Capture the cell that displays the provided text and extract its [x, y] central coordinate. 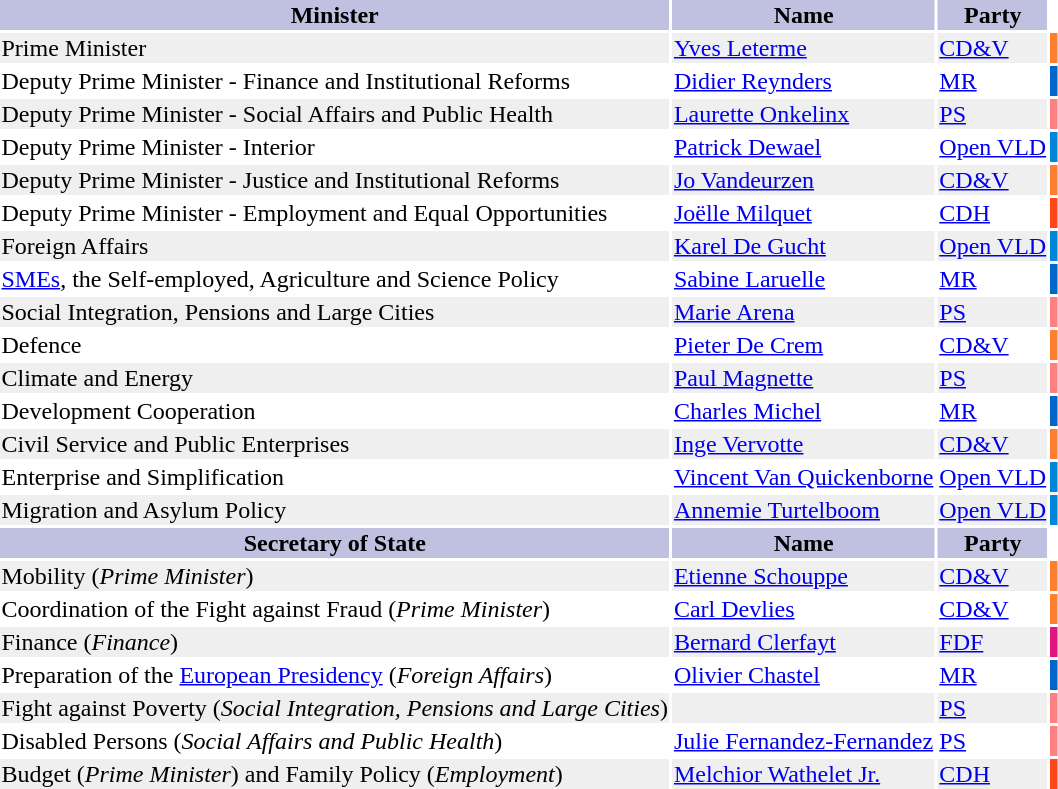
Sabine Laruelle [803, 279]
Vincent Van Quickenborne [803, 477]
Deputy Prime Minister - Employment and Equal Opportunities [334, 213]
SMEs, the Self-employed, Agriculture and Science Policy [334, 279]
Bernard Clerfayt [803, 642]
Preparation of the European Presidency (Foreign Affairs) [334, 675]
Carl Devlies [803, 609]
Julie Fernandez-Fernandez [803, 741]
Melchior Wathelet Jr. [803, 774]
Disabled Persons (Social Affairs and Public Health) [334, 741]
Secretary of State [334, 543]
Patrick Dewael [803, 147]
Didier Reynders [803, 81]
Development Cooperation [334, 411]
Deputy Prime Minister - Interior [334, 147]
Joëlle Milquet [803, 213]
Migration and Asylum Policy [334, 510]
Jo Vandeurzen [803, 180]
Defence [334, 345]
Etienne Schouppe [803, 576]
Charles Michel [803, 411]
Yves Leterme [803, 48]
Deputy Prime Minister - Finance and Institutional Reforms [334, 81]
Civil Service and Public Enterprises [334, 444]
Prime Minister [334, 48]
Finance (Finance) [334, 642]
Mobility (Prime Minister) [334, 576]
Marie Arena [803, 312]
Inge Vervotte [803, 444]
Minister [334, 15]
Coordination of the Fight against Fraud (Prime Minister) [334, 609]
Annemie Turtelboom [803, 510]
FDF [993, 642]
Foreign Affairs [334, 246]
Paul Magnette [803, 378]
Social Integration, Pensions and Large Cities [334, 312]
Deputy Prime Minister - Justice and Institutional Reforms [334, 180]
Fight against Poverty (Social Integration, Pensions and Large Cities) [334, 708]
Budget (Prime Minister) and Family Policy (Employment) [334, 774]
Deputy Prime Minister - Social Affairs and Public Health [334, 114]
Olivier Chastel [803, 675]
Pieter De Crem [803, 345]
Karel De Gucht [803, 246]
Laurette Onkelinx [803, 114]
Climate and Energy [334, 378]
Enterprise and Simplification [334, 477]
